Pinpoint the cell where the given text exists, returning its [X, Y] midpoint coordinate. 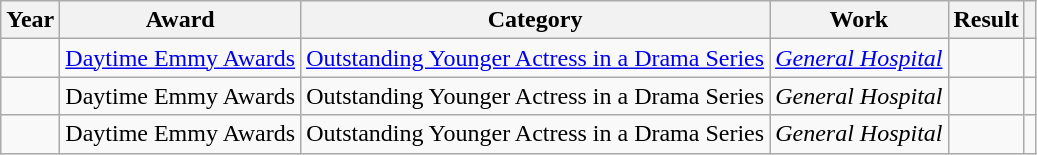
Year [30, 20]
Work [859, 20]
Category [536, 20]
Result [986, 20]
Award [180, 20]
